Search for the cell housing the specified text and yield its (x, y) center coordinate. 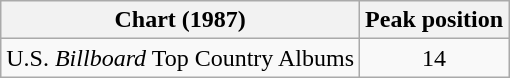
U.S. Billboard Top Country Albums (180, 58)
Peak position (434, 20)
14 (434, 58)
Chart (1987) (180, 20)
